Determine the [x, y] coordinate at the center of the cell enclosing the given text.  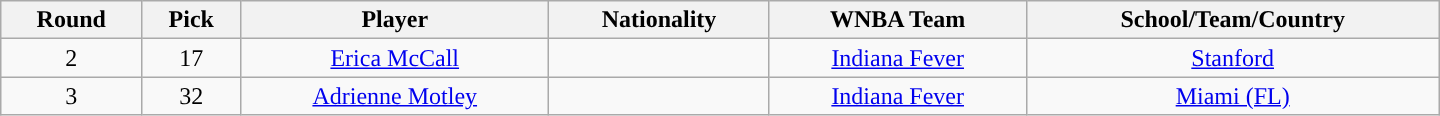
17 [192, 58]
School/Team/Country [1232, 20]
Stanford [1232, 58]
Player [395, 20]
Adrienne Motley [395, 96]
Pick [192, 20]
Round [72, 20]
2 [72, 58]
Miami (FL) [1232, 96]
WNBA Team [898, 20]
3 [72, 96]
Nationality [659, 20]
Erica McCall [395, 58]
32 [192, 96]
